Identify which cell holds the provided text, then report its (X, Y) central coordinate. 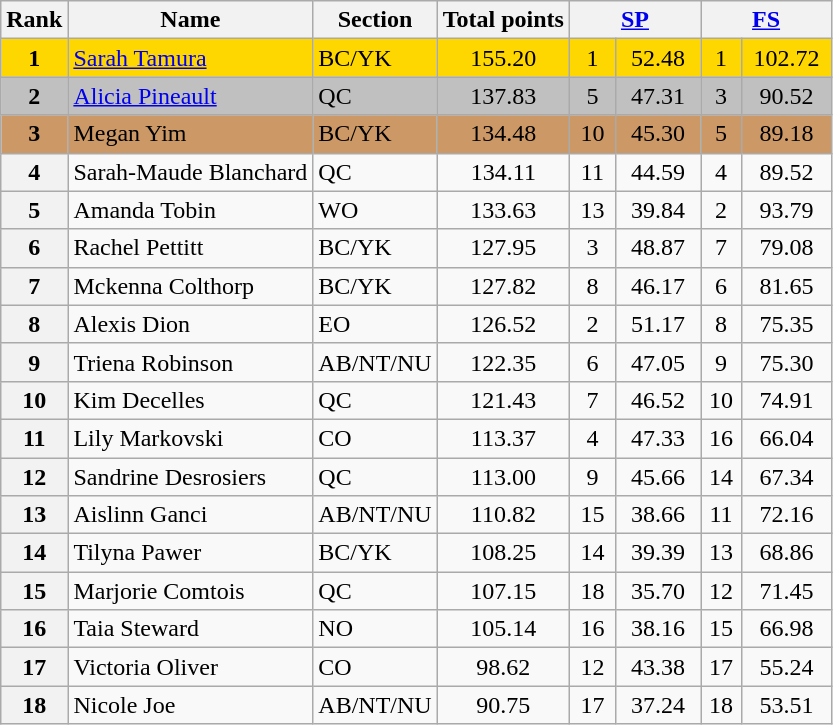
121.43 (503, 400)
68.86 (786, 553)
Taia Steward (190, 629)
113.37 (503, 438)
37.24 (658, 705)
39.84 (658, 210)
46.52 (658, 400)
NO (375, 629)
EO (375, 324)
Aislinn Ganci (190, 515)
Rank (34, 20)
105.14 (503, 629)
43.38 (658, 667)
72.16 (786, 515)
39.39 (658, 553)
47.05 (658, 362)
89.52 (786, 172)
122.35 (503, 362)
81.65 (786, 286)
Sarah Tamura (190, 58)
Victoria Oliver (190, 667)
90.75 (503, 705)
55.24 (786, 667)
Nicole Joe (190, 705)
Sarah-Maude Blanchard (190, 172)
74.91 (786, 400)
Amanda Tobin (190, 210)
134.48 (503, 134)
66.04 (786, 438)
155.20 (503, 58)
127.95 (503, 248)
46.17 (658, 286)
127.82 (503, 286)
102.72 (786, 58)
Triena Robinson (190, 362)
SP (634, 20)
52.48 (658, 58)
126.52 (503, 324)
108.25 (503, 553)
38.16 (658, 629)
Sandrine Desrosiers (190, 477)
79.08 (786, 248)
45.30 (658, 134)
38.66 (658, 515)
48.87 (658, 248)
93.79 (786, 210)
75.35 (786, 324)
98.62 (503, 667)
Section (375, 20)
45.66 (658, 477)
Marjorie Comtois (190, 591)
113.00 (503, 477)
Alexis Dion (190, 324)
Lily Markovski (190, 438)
Megan Yim (190, 134)
Total points (503, 20)
89.18 (786, 134)
Kim Decelles (190, 400)
Rachel Pettitt (190, 248)
35.70 (658, 591)
FS (766, 20)
47.31 (658, 96)
90.52 (786, 96)
53.51 (786, 705)
WO (375, 210)
134.11 (503, 172)
133.63 (503, 210)
Tilyna Pawer (190, 553)
137.83 (503, 96)
110.82 (503, 515)
107.15 (503, 591)
Name (190, 20)
75.30 (786, 362)
44.59 (658, 172)
66.98 (786, 629)
51.17 (658, 324)
Alicia Pineault (190, 96)
47.33 (658, 438)
Mckenna Colthorp (190, 286)
67.34 (786, 477)
71.45 (786, 591)
